For the text-containing cell, return its midpoint in [x, y] coordinate format. 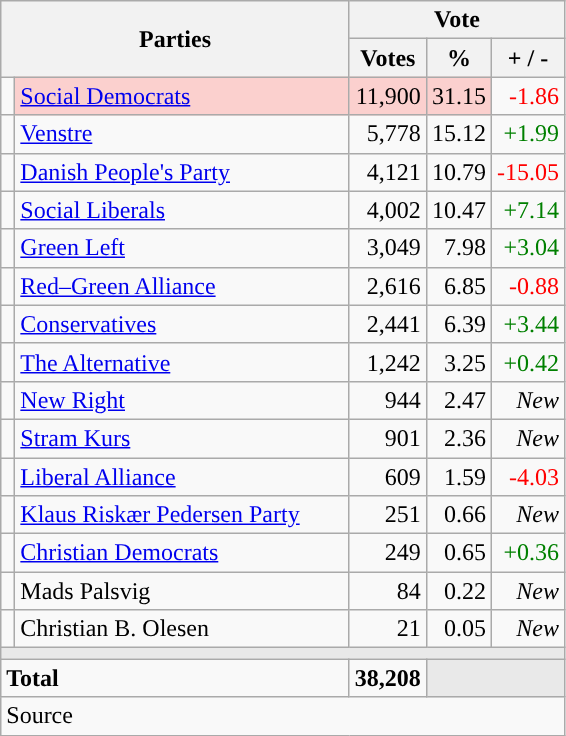
6.85 [458, 286]
Source [283, 716]
Green Left [182, 248]
Christian Democrats [182, 553]
1.59 [458, 477]
6.39 [458, 324]
+ / - [528, 58]
38,208 [388, 678]
4,121 [388, 172]
0.05 [458, 629]
-15.05 [528, 172]
+3.04 [528, 248]
Christian B. Olesen [182, 629]
-1.86 [528, 96]
84 [388, 591]
-4.03 [528, 477]
31.15 [458, 96]
0.22 [458, 591]
10.79 [458, 172]
Social Democrats [182, 96]
1,242 [388, 362]
2,616 [388, 286]
5,778 [388, 134]
+0.36 [528, 553]
2.36 [458, 438]
Total [176, 678]
2,441 [388, 324]
944 [388, 400]
249 [388, 553]
15.12 [458, 134]
7.98 [458, 248]
0.66 [458, 515]
21 [388, 629]
+0.42 [528, 362]
Mads Palsvig [182, 591]
+3.44 [528, 324]
Votes [388, 58]
3,049 [388, 248]
251 [388, 515]
11,900 [388, 96]
3.25 [458, 362]
Stram Kurs [182, 438]
New Right [182, 400]
+1.99 [528, 134]
Parties [176, 39]
Liberal Alliance [182, 477]
Red–Green Alliance [182, 286]
901 [388, 438]
Vote [456, 20]
Klaus Riskær Pedersen Party [182, 515]
% [458, 58]
Venstre [182, 134]
609 [388, 477]
4,002 [388, 210]
Conservatives [182, 324]
+7.14 [528, 210]
-0.88 [528, 286]
Social Liberals [182, 210]
Danish People's Party [182, 172]
0.65 [458, 553]
2.47 [458, 400]
10.47 [458, 210]
The Alternative [182, 362]
